Scan for the cell matching the given text and deliver its [X, Y] coordinate at center. 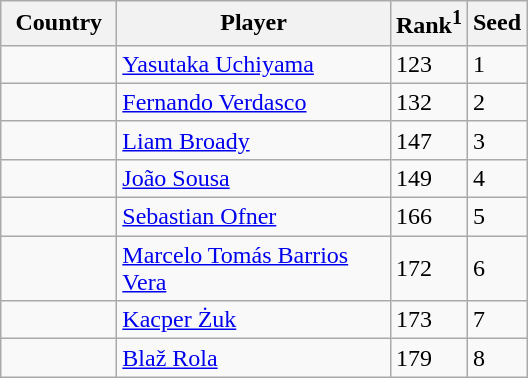
4 [496, 178]
Seed [496, 24]
147 [428, 140]
Player [254, 24]
Fernando Verdasco [254, 102]
179 [428, 358]
2 [496, 102]
Rank1 [428, 24]
6 [496, 268]
Liam Broady [254, 140]
3 [496, 140]
5 [496, 217]
Kacper Żuk [254, 320]
8 [496, 358]
123 [428, 64]
132 [428, 102]
7 [496, 320]
173 [428, 320]
149 [428, 178]
172 [428, 268]
Yasutaka Uchiyama [254, 64]
Country [59, 24]
166 [428, 217]
João Sousa [254, 178]
Sebastian Ofner [254, 217]
Blaž Rola [254, 358]
Marcelo Tomás Barrios Vera [254, 268]
1 [496, 64]
